Find where the given text appears and provide that cell's center as (X, Y) coordinate. 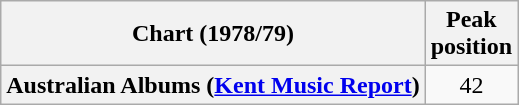
Australian Albums (Kent Music Report) (213, 85)
Chart (1978/79) (213, 34)
42 (471, 85)
Peakposition (471, 34)
